Search for the cell housing the specified text and yield its [x, y] center coordinate. 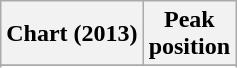
Peakposition [189, 34]
Chart (2013) [72, 34]
